Output the [X, Y] coordinate of the center of the cell containing the given text.  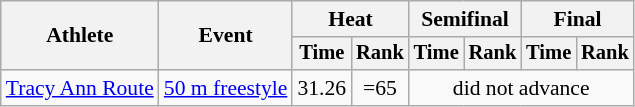
did not advance [522, 88]
Tracy Ann Route [80, 88]
Semifinal [465, 19]
50 m freestyle [226, 88]
Event [226, 36]
31.26 [322, 88]
Final [577, 19]
Athlete [80, 36]
=65 [380, 88]
Heat [350, 19]
